Return (x, y) of the center of cell containing provided text 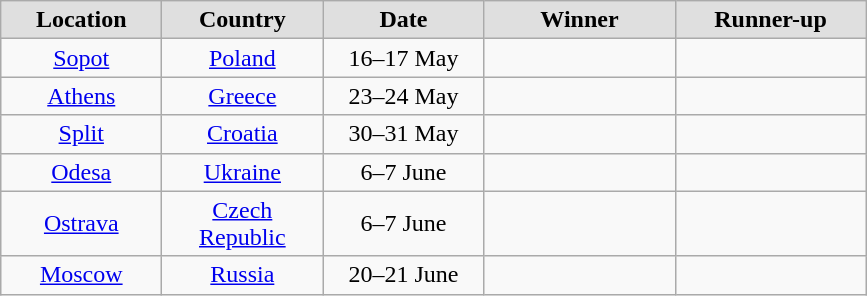
Split (82, 134)
Russia (242, 275)
Sopot (82, 58)
Country (242, 20)
Winner (580, 20)
Athens (82, 96)
Moscow (82, 275)
Ostrava (82, 224)
Croatia (242, 134)
20–21 June (404, 275)
Poland (242, 58)
23–24 May (404, 96)
Ukraine (242, 172)
Runner-up (770, 20)
Date (404, 20)
Location (82, 20)
Odesa (82, 172)
Greece (242, 96)
30–31 May (404, 134)
16–17 May (404, 58)
Czech Republic (242, 224)
